Extract the (x, y) coordinate from the center of the cell holding the provided text.  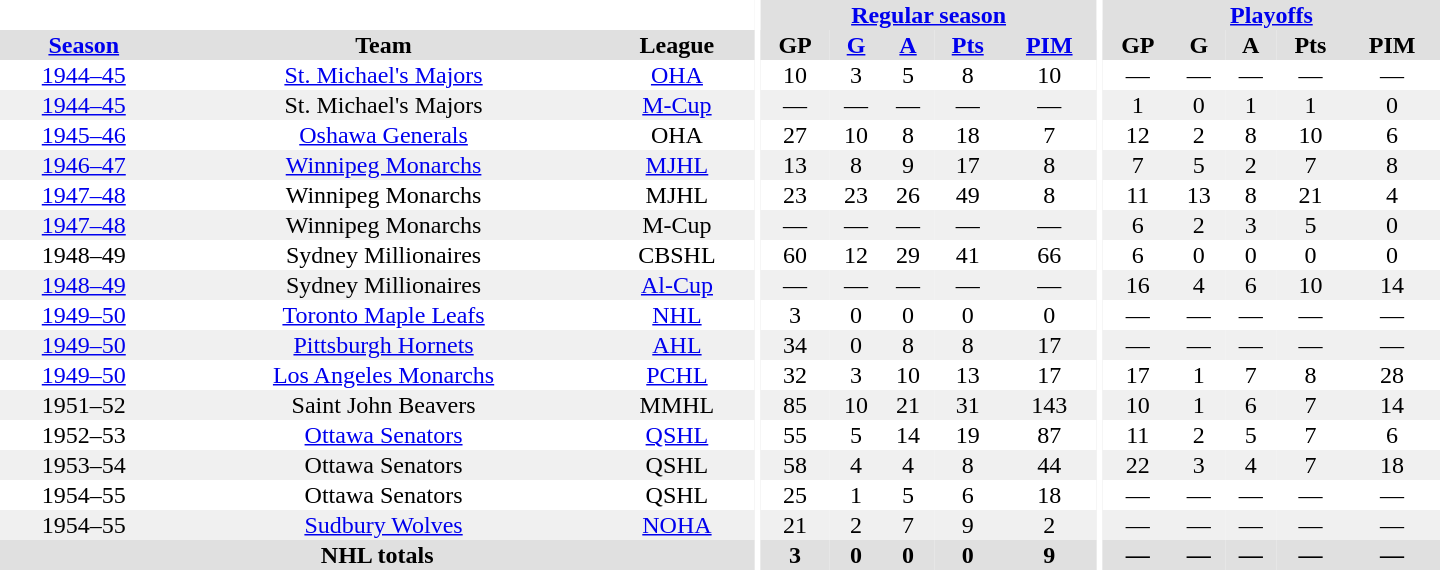
22 (1138, 465)
Season (84, 45)
29 (908, 255)
PCHL (678, 375)
NHL (678, 315)
41 (968, 255)
19 (968, 435)
66 (1049, 255)
87 (1049, 435)
Regular season (928, 15)
1953–54 (84, 465)
1952–53 (84, 435)
1951–52 (84, 405)
1946–47 (84, 165)
Pittsburgh Hornets (384, 345)
AHL (678, 345)
League (678, 45)
MMHL (678, 405)
32 (795, 375)
34 (795, 345)
85 (795, 405)
Team (384, 45)
NOHA (678, 525)
58 (795, 465)
Toronto Maple Leafs (384, 315)
CBSHL (678, 255)
55 (795, 435)
44 (1049, 465)
Playoffs (1272, 15)
Sudbury Wolves (384, 525)
60 (795, 255)
Oshawa Generals (384, 135)
25 (795, 495)
49 (968, 195)
Al-Cup (678, 285)
28 (1392, 375)
Saint John Beavers (384, 405)
NHL totals (377, 555)
1945–46 (84, 135)
16 (1138, 285)
26 (908, 195)
27 (795, 135)
143 (1049, 405)
Los Angeles Monarchs (384, 375)
31 (968, 405)
